Find where the given text appears and provide that cell's center as (x, y) coordinate. 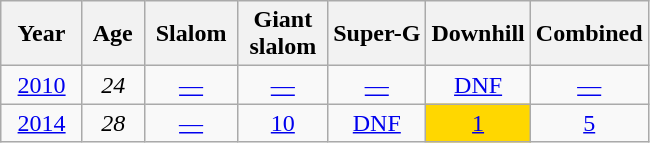
Super-G (377, 34)
Combined (589, 34)
2010 (42, 85)
Year (42, 34)
Slalom (191, 34)
28 (113, 123)
5 (589, 123)
1 (478, 123)
10 (283, 123)
Downhill (478, 34)
2014 (42, 123)
Giant slalom (283, 34)
Age (113, 34)
24 (113, 85)
